Detect which cell encompasses the target text, then output its [x, y] center coordinate. 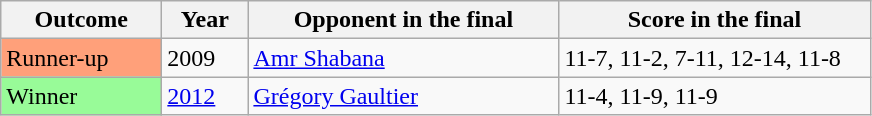
Runner-up [82, 58]
Outcome [82, 20]
Score in the final [714, 20]
2012 [205, 96]
11-7, 11-2, 7-11, 12-14, 11-8 [714, 58]
Grégory Gaultier [404, 96]
Amr Shabana [404, 58]
2009 [205, 58]
11-4, 11-9, 11-9 [714, 96]
Opponent in the final [404, 20]
Winner [82, 96]
Year [205, 20]
